From the cell containing the given text, extract its center point as [X, Y] coordinate. 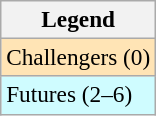
Challengers (0) [78, 57]
Legend [78, 19]
Futures (2–6) [78, 95]
